Capture the cell that displays the provided text and extract its [x, y] central coordinate. 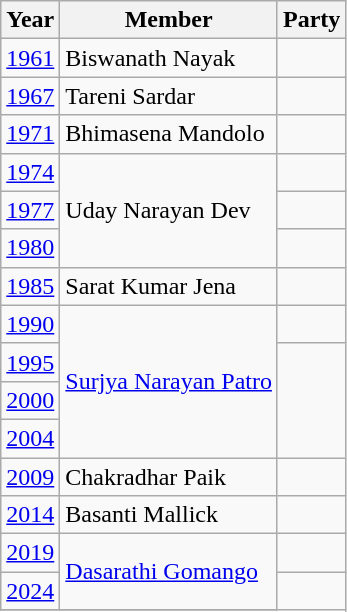
1971 [30, 134]
1977 [30, 210]
2024 [30, 591]
Basanti Mallick [169, 515]
Uday Narayan Dev [169, 210]
Tareni Sardar [169, 96]
Dasarathi Gomango [169, 572]
Sarat Kumar Jena [169, 286]
2014 [30, 515]
1967 [30, 96]
Chakradhar Paik [169, 477]
Biswanath Nayak [169, 58]
1990 [30, 324]
1961 [30, 58]
2009 [30, 477]
1985 [30, 286]
Surjya Narayan Patro [169, 381]
Year [30, 20]
Member [169, 20]
Bhimasena Mandolo [169, 134]
2000 [30, 400]
2004 [30, 438]
Party [311, 20]
1995 [30, 362]
2019 [30, 553]
1974 [30, 172]
1980 [30, 248]
